Locate the cell with the specified text and output its (x, y) center coordinate. 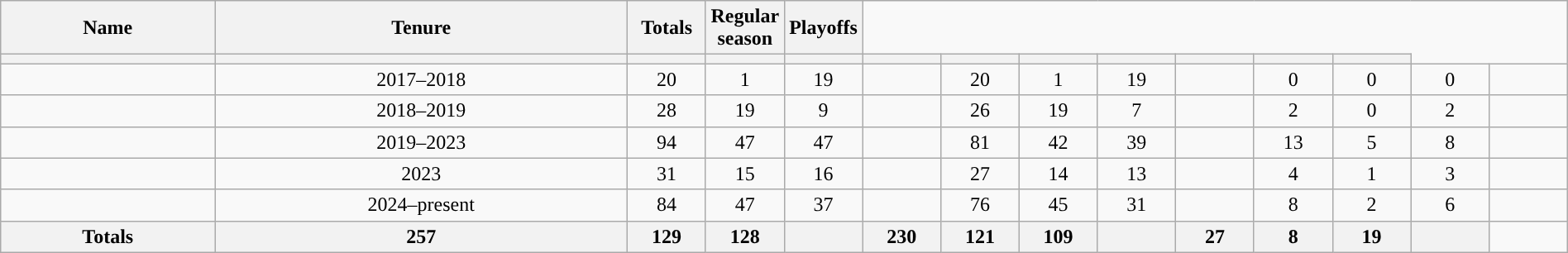
45 (1059, 205)
6 (1451, 205)
230 (901, 236)
39 (1136, 142)
Playoffs (824, 28)
15 (744, 174)
109 (1059, 236)
129 (667, 236)
9 (824, 111)
2023 (422, 174)
14 (1059, 174)
Regular season (744, 28)
2019–2023 (422, 142)
Name (108, 28)
128 (744, 236)
121 (981, 236)
76 (981, 205)
28 (667, 111)
26 (981, 111)
81 (981, 142)
16 (824, 174)
5 (1371, 142)
257 (422, 236)
84 (667, 205)
94 (667, 142)
2018–2019 (422, 111)
7 (1136, 111)
37 (824, 205)
3 (1451, 174)
42 (1059, 142)
2024–present (422, 205)
Tenure (422, 28)
2017–2018 (422, 79)
4 (1293, 174)
